Detect which cell encompasses the target text, then output its [X, Y] center coordinate. 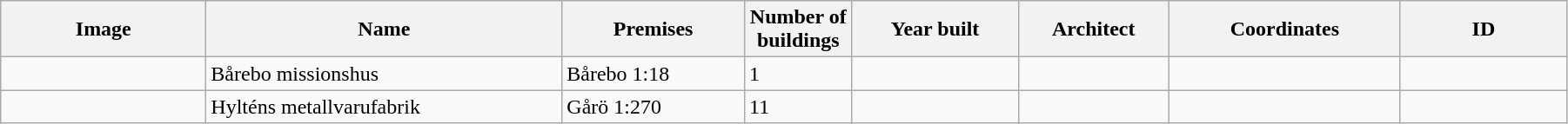
Name [385, 29]
Gårö 1:270 [653, 107]
11 [798, 107]
Bårebo missionshus [385, 74]
Coordinates [1284, 29]
Image [104, 29]
ID [1483, 29]
Architect [1093, 29]
Premises [653, 29]
Number ofbuildings [798, 29]
Hylténs metallvarufabrik [385, 107]
Bårebo 1:18 [653, 74]
1 [798, 74]
Year built [935, 29]
